Determine the [x, y] coordinate at the center of the cell enclosing the given text.  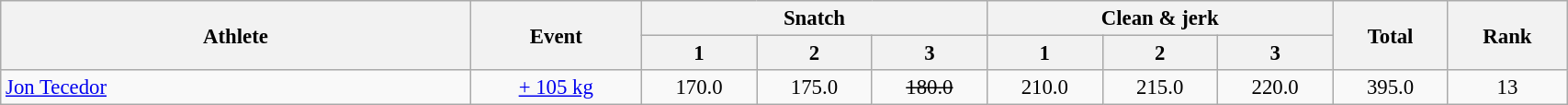
Jon Tecedor [235, 87]
Clean & jerk [1160, 18]
175.0 [814, 87]
170.0 [698, 87]
Total [1391, 35]
180.0 [930, 87]
+ 105 kg [556, 87]
13 [1506, 87]
215.0 [1159, 87]
220.0 [1275, 87]
395.0 [1391, 87]
Snatch [814, 18]
Event [556, 35]
Rank [1506, 35]
Athlete [235, 35]
210.0 [1045, 87]
